Provide the (x, y) coordinate of the cell's center where the given text is located.  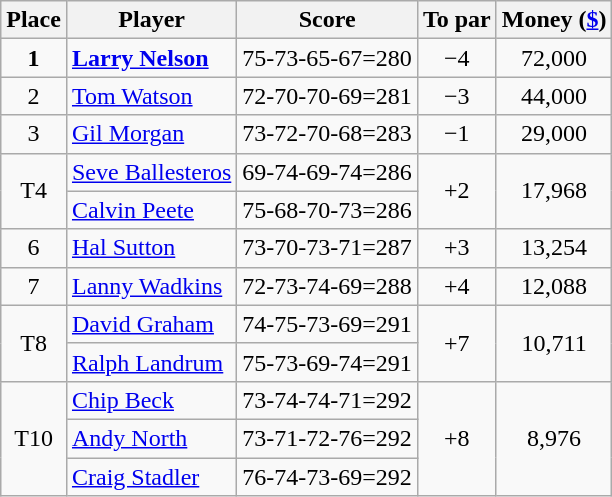
12,088 (554, 286)
1 (34, 58)
17,968 (554, 191)
73-71-72-76=292 (328, 438)
72-73-74-69=288 (328, 286)
6 (34, 248)
73-72-70-68=283 (328, 134)
Andy North (151, 438)
10,711 (554, 343)
To par (456, 20)
Hal Sutton (151, 248)
Lanny Wadkins (151, 286)
T8 (34, 343)
−3 (456, 96)
7 (34, 286)
75-73-65-67=280 (328, 58)
74-75-73-69=291 (328, 324)
+3 (456, 248)
Larry Nelson (151, 58)
Score (328, 20)
+4 (456, 286)
−1 (456, 134)
76-74-73-69=292 (328, 477)
Craig Stadler (151, 477)
73-70-73-71=287 (328, 248)
72-70-70-69=281 (328, 96)
Place (34, 20)
2 (34, 96)
−4 (456, 58)
T10 (34, 438)
75-68-70-73=286 (328, 210)
David Graham (151, 324)
T4 (34, 191)
75-73-69-74=291 (328, 362)
72,000 (554, 58)
+8 (456, 438)
Money ($) (554, 20)
Calvin Peete (151, 210)
Chip Beck (151, 400)
3 (34, 134)
Player (151, 20)
8,976 (554, 438)
13,254 (554, 248)
+7 (456, 343)
Tom Watson (151, 96)
73-74-74-71=292 (328, 400)
Gil Morgan (151, 134)
29,000 (554, 134)
44,000 (554, 96)
Ralph Landrum (151, 362)
+2 (456, 191)
69-74-69-74=286 (328, 172)
Seve Ballesteros (151, 172)
